From the cell containing the given text, extract its center point as [X, Y] coordinate. 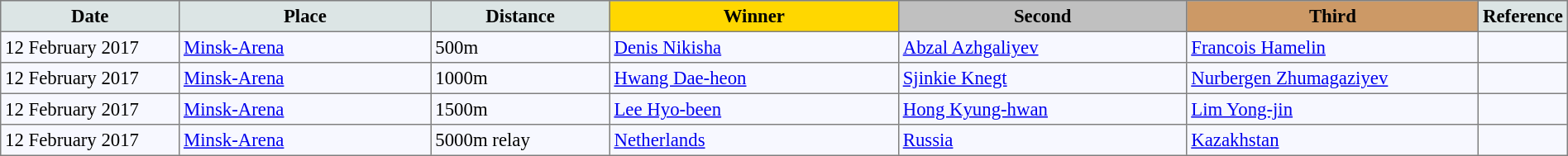
500m [520, 47]
Date [90, 17]
Third [1333, 17]
Netherlands [754, 140]
Distance [520, 17]
Denis Nikisha [754, 47]
Russia [1042, 140]
Lim Yong-jin [1333, 109]
Sjinkie Knegt [1042, 78]
Place [305, 17]
Lee Hyo-been [754, 109]
1500m [520, 109]
Abzal Azhgaliyev [1042, 47]
Hong Kyung-hwan [1042, 109]
Kazakhstan [1333, 140]
Second [1042, 17]
5000m relay [520, 140]
Winner [754, 17]
1000m [520, 78]
Reference [1523, 17]
Francois Hamelin [1333, 47]
Nurbergen Zhumagaziyev [1333, 78]
Hwang Dae-heon [754, 78]
